Extract the (x, y) coordinate from the center of the cell holding the provided text.  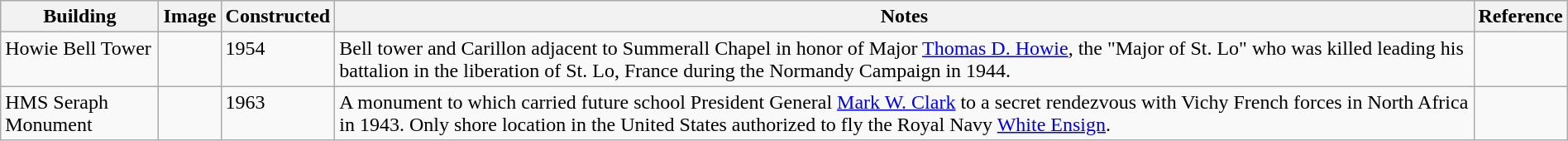
Notes (905, 17)
1963 (278, 113)
Building (79, 17)
Constructed (278, 17)
Reference (1520, 17)
Howie Bell Tower (79, 60)
Image (190, 17)
HMS Seraph Monument (79, 113)
1954 (278, 60)
